Extract the [X, Y] coordinate from the center of the cell holding the provided text.  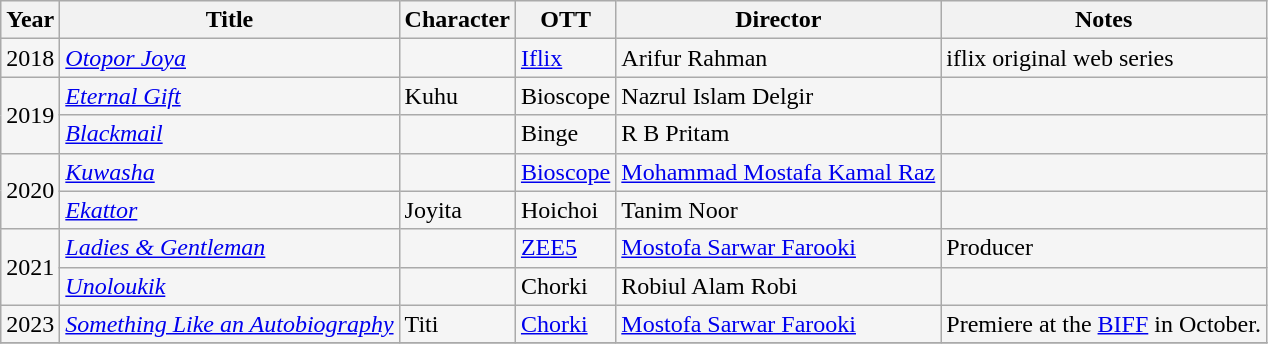
ZEE5 [565, 248]
Something Like an Autobiography [230, 324]
Hoichoi [565, 210]
OTT [565, 20]
Unoloukik [230, 286]
Tanim Noor [778, 210]
Premiere at the BIFF in October. [1104, 324]
Arifur Rahman [778, 58]
2019 [30, 115]
R B Pritam [778, 134]
Producer [1104, 248]
Eternal Gift [230, 96]
Notes [1104, 20]
2020 [30, 191]
Kuwasha [230, 172]
Otopor Joya [230, 58]
Title [230, 20]
iflix original web series [1104, 58]
Character [457, 20]
Titi [457, 324]
2018 [30, 58]
Robiul Alam Robi [778, 286]
Ladies & Gentleman [230, 248]
Binge [565, 134]
Mohammad Mostafa Kamal Raz [778, 172]
Ekattor [230, 210]
Joyita [457, 210]
Nazrul Islam Delgir [778, 96]
Kuhu [457, 96]
2023 [30, 324]
Year [30, 20]
Blackmail [230, 134]
2021 [30, 267]
Director [778, 20]
Iflix [565, 58]
